Detect which cell encompasses the target text, then output its [X, Y] center coordinate. 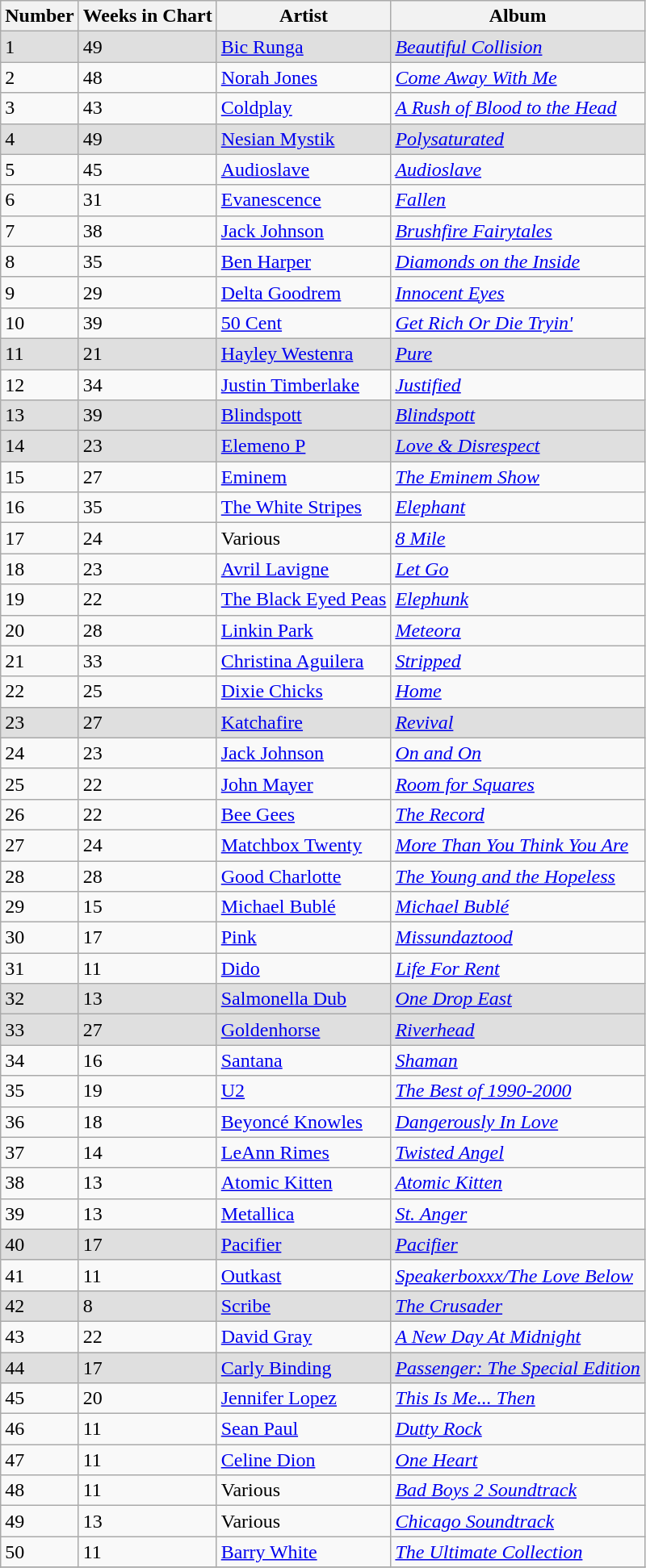
Avril Lavigne [304, 569]
2 [40, 77]
Weeks in Chart [147, 16]
St. Anger [518, 1214]
Shaman [518, 1060]
Love & Disrespect [518, 446]
Bad Boys 2 Soundtrack [518, 1491]
Coldplay [304, 108]
Nesian Mystik [304, 139]
David Gray [304, 1336]
Fallen [518, 200]
Katchafire [304, 722]
32 [40, 999]
Riverhead [518, 1030]
Missundaztood [518, 938]
36 [40, 1122]
Scribe [304, 1306]
The White Stripes [304, 508]
Delta Goodrem [304, 292]
6 [40, 200]
Artist [304, 16]
50 [40, 1552]
12 [40, 385]
One Drop East [518, 999]
41 [40, 1275]
Diamonds on the Inside [518, 261]
Life For Rent [518, 968]
Evanescence [304, 200]
Room for Squares [518, 784]
5 [40, 169]
Pink [304, 938]
Home [518, 692]
The Best of 1990-2000 [518, 1091]
Twisted Angel [518, 1152]
Barry White [304, 1552]
Elemeno P [304, 446]
Polysaturated [518, 139]
44 [40, 1368]
Matchbox Twenty [304, 845]
A New Day At Midnight [518, 1336]
Bic Runga [304, 47]
3 [40, 108]
50 Cent [304, 323]
Stripped [518, 661]
The Crusader [518, 1306]
8 Mile [518, 538]
A Rush of Blood to the Head [518, 108]
Justin Timberlake [304, 385]
47 [40, 1460]
10 [40, 323]
U2 [304, 1091]
Pure [518, 353]
John Mayer [304, 784]
Dangerously In Love [518, 1122]
Eminem [304, 477]
Elephant [518, 508]
This Is Me... Then [518, 1399]
Justified [518, 385]
37 [40, 1152]
More Than You Think You Are [518, 845]
1 [40, 47]
7 [40, 231]
Hayley Westenra [304, 353]
The Ultimate Collection [518, 1552]
The Eminem Show [518, 477]
Good Charlotte [304, 876]
Santana [304, 1060]
Salmonella Dub [304, 999]
4 [40, 139]
Speakerboxxx/The Love Below [518, 1275]
Beautiful Collision [518, 47]
Outkast [304, 1275]
26 [40, 814]
Jennifer Lopez [304, 1399]
The Record [518, 814]
42 [40, 1306]
Brushfire Fairytales [518, 231]
Dido [304, 968]
Dixie Chicks [304, 692]
On and On [518, 753]
LeAnn Rimes [304, 1152]
Number [40, 16]
Meteora [518, 630]
Norah Jones [304, 77]
Album [518, 16]
The Black Eyed Peas [304, 600]
Passenger: The Special Edition [518, 1368]
Metallica [304, 1214]
46 [40, 1429]
Get Rich Or Die Tryin' [518, 323]
One Heart [518, 1460]
Sean Paul [304, 1429]
Elephunk [518, 600]
Christina Aguilera [304, 661]
30 [40, 938]
Ben Harper [304, 261]
Revival [518, 722]
Chicago Soundtrack [518, 1521]
Carly Binding [304, 1368]
Innocent Eyes [518, 292]
Come Away With Me [518, 77]
The Young and the Hopeless [518, 876]
Linkin Park [304, 630]
40 [40, 1244]
Dutty Rock [518, 1429]
Let Go [518, 569]
9 [40, 292]
Goldenhorse [304, 1030]
Beyoncé Knowles [304, 1122]
Celine Dion [304, 1460]
Bee Gees [304, 814]
